Detect which cell encompasses the target text, then output its [x, y] center coordinate. 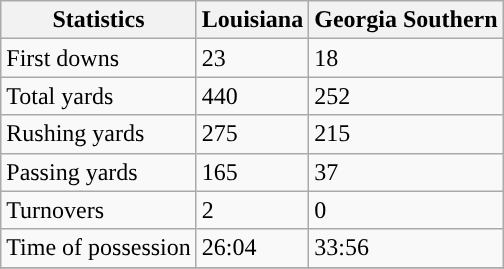
Georgia Southern [406, 20]
Passing yards [99, 172]
165 [252, 172]
Time of possession [99, 248]
23 [252, 58]
0 [406, 210]
275 [252, 134]
215 [406, 134]
252 [406, 96]
33:56 [406, 248]
Louisiana [252, 20]
440 [252, 96]
18 [406, 58]
Rushing yards [99, 134]
37 [406, 172]
26:04 [252, 248]
Total yards [99, 96]
Turnovers [99, 210]
First downs [99, 58]
Statistics [99, 20]
2 [252, 210]
